From the cell containing the given text, extract its center point as [x, y] coordinate. 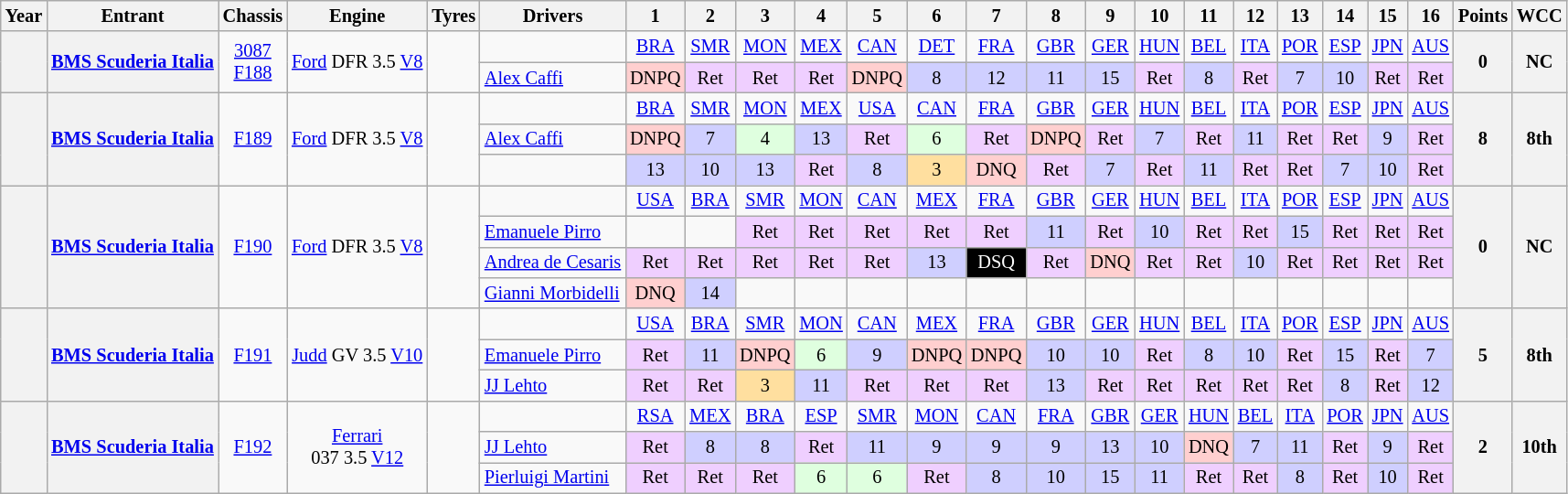
1 [655, 16]
F191 [252, 355]
Gianni Morbidelli [552, 293]
DSQ [997, 263]
Tyres [453, 16]
RSA [655, 416]
F190 [252, 247]
Year [24, 16]
Pierluigi Martini [552, 478]
WCC [1540, 16]
10th [1540, 446]
Judd GV 3.5 V10 [357, 355]
Points [1483, 16]
Andrea de Cesaris [552, 263]
DET [936, 47]
3087F188 [252, 62]
Chassis [252, 16]
F189 [252, 139]
Drivers [552, 16]
Engine [357, 16]
F192 [252, 446]
Entrant [133, 16]
16 [1430, 16]
Ferrari 037 3.5 V12 [357, 446]
